Provide the [x, y] coordinate of the cell's center where the given text is located.  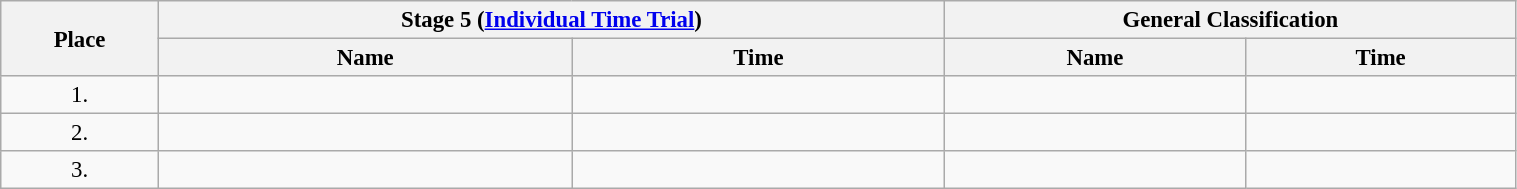
2. [80, 133]
General Classification [1230, 20]
Stage 5 (Individual Time Trial) [551, 20]
3. [80, 170]
Place [80, 38]
1. [80, 95]
